Output the [x, y] coordinate of the center of the cell containing the given text.  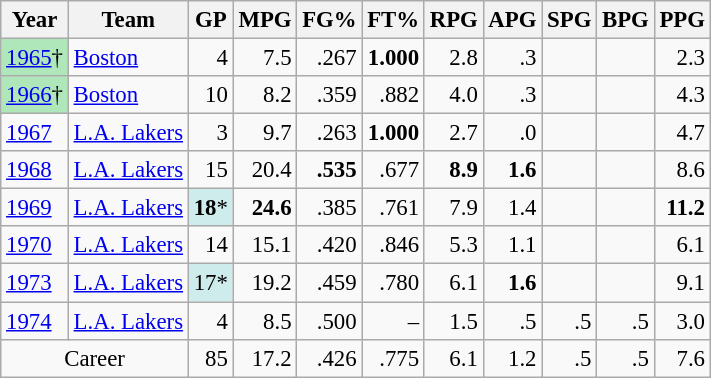
.846 [394, 245]
9.1 [682, 283]
7.9 [454, 208]
8.9 [454, 170]
.263 [330, 133]
1969 [35, 208]
85 [210, 358]
.426 [330, 358]
1965† [35, 58]
.775 [394, 358]
17.2 [265, 358]
.677 [394, 170]
.459 [330, 283]
Career [95, 358]
Team [128, 20]
7.6 [682, 358]
9.7 [265, 133]
15 [210, 170]
8.6 [682, 170]
Year [35, 20]
24.6 [265, 208]
14 [210, 245]
3.0 [682, 321]
8.5 [265, 321]
APG [512, 20]
15.1 [265, 245]
1967 [35, 133]
1974 [35, 321]
4.0 [454, 95]
.761 [394, 208]
.0 [512, 133]
2.8 [454, 58]
.780 [394, 283]
.535 [330, 170]
.420 [330, 245]
18* [210, 208]
3 [210, 133]
1.4 [512, 208]
FG% [330, 20]
FT% [394, 20]
1.5 [454, 321]
2.7 [454, 133]
.385 [330, 208]
.882 [394, 95]
MPG [265, 20]
7.5 [265, 58]
– [394, 321]
PPG [682, 20]
11.2 [682, 208]
19.2 [265, 283]
5.3 [454, 245]
1.2 [512, 358]
.500 [330, 321]
10 [210, 95]
1973 [35, 283]
.359 [330, 95]
8.2 [265, 95]
20.4 [265, 170]
.267 [330, 58]
1.1 [512, 245]
1966† [35, 95]
GP [210, 20]
SPG [570, 20]
2.3 [682, 58]
BPG [626, 20]
17* [210, 283]
1968 [35, 170]
4.7 [682, 133]
4.3 [682, 95]
RPG [454, 20]
1970 [35, 245]
